Determine the [X, Y] coordinate at the center of the cell enclosing the given text.  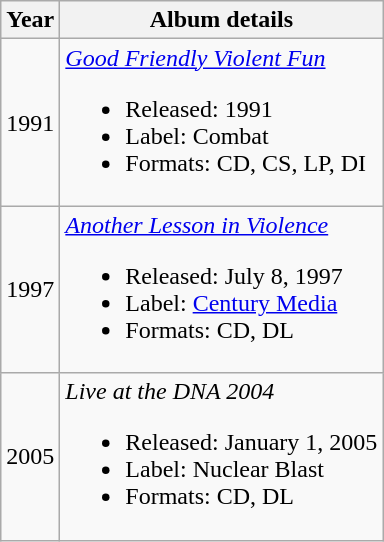
2005 [30, 456]
Live at the DNA 2004Released: January 1, 2005Label: Nuclear BlastFormats: CD, DL [222, 456]
Album details [222, 20]
1991 [30, 122]
Good Friendly Violent FunReleased: 1991Label: CombatFormats: CD, CS, LP, DI [222, 122]
1997 [30, 290]
Another Lesson in ViolenceReleased: July 8, 1997Label: Century MediaFormats: CD, DL [222, 290]
Year [30, 20]
